Output the [X, Y] coordinate of the center of the cell containing the given text.  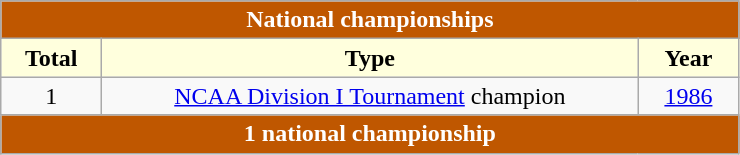
1 [52, 96]
Total [52, 58]
National championships [370, 20]
1986 [688, 96]
NCAA Division I Tournament champion [370, 96]
Type [370, 58]
1 national championship [370, 134]
Year [688, 58]
